Capture the cell that displays the provided text and extract its (X, Y) central coordinate. 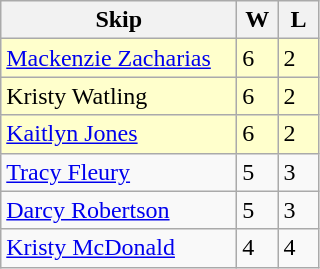
Kristy McDonald (119, 248)
Kristy Watling (119, 96)
W (258, 20)
L (298, 20)
Darcy Robertson (119, 210)
Mackenzie Zacharias (119, 58)
Skip (119, 20)
Tracy Fleury (119, 172)
Kaitlyn Jones (119, 134)
